Extract the (X, Y) coordinate from the center of the cell holding the provided text.  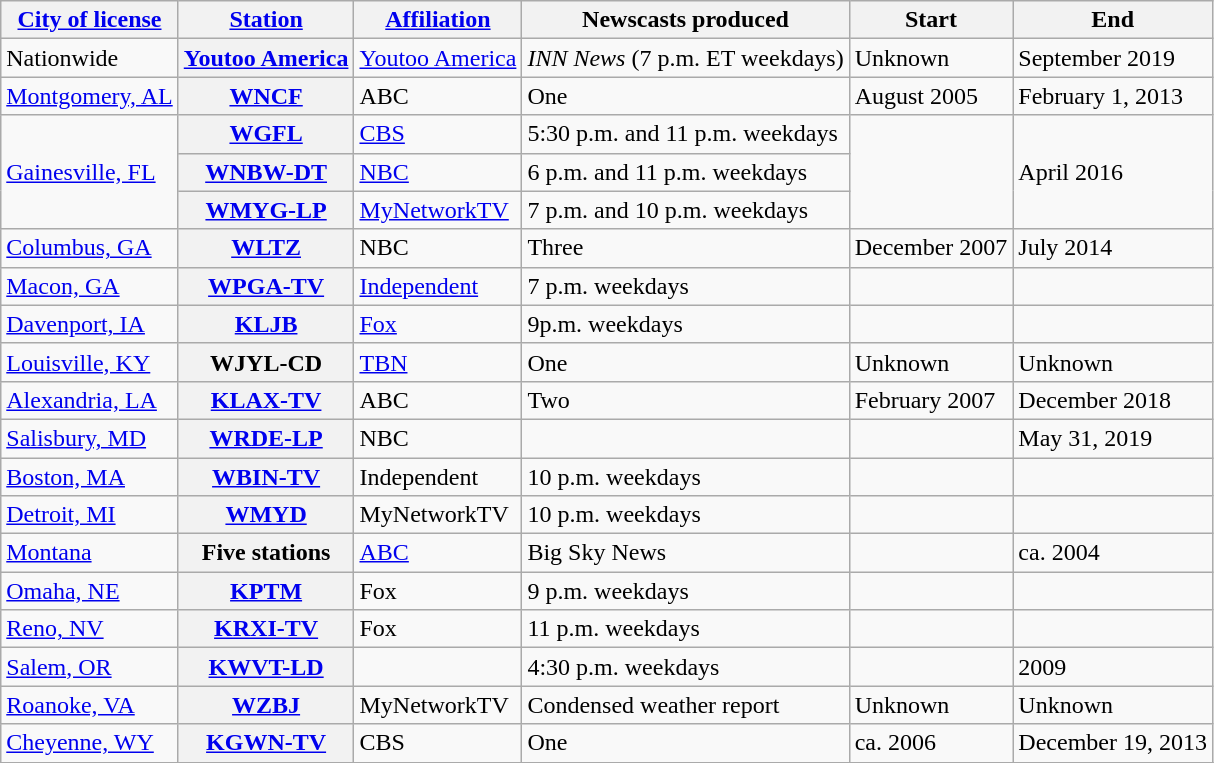
KLAX-TV (266, 400)
Cheyenne, WY (90, 743)
WPGA-TV (266, 286)
Boston, MA (90, 477)
August 2005 (931, 96)
Station (266, 20)
December 2018 (1113, 400)
Five stations (266, 553)
WLTZ (266, 248)
ca. 2006 (931, 743)
KPTM (266, 591)
WNBW-DT (266, 172)
City of license (90, 20)
Omaha, NE (90, 591)
11 p.m. weekdays (686, 629)
WBIN-TV (266, 477)
TBN (438, 362)
Two (686, 400)
WGFL (266, 134)
9p.m. weekdays (686, 324)
WRDE-LP (266, 438)
Salisbury, MD (90, 438)
Affiliation (438, 20)
July 2014 (1113, 248)
2009 (1113, 667)
September 2019 (1113, 58)
7 p.m. weekdays (686, 286)
Big Sky News (686, 553)
End (1113, 20)
7 p.m. and 10 p.m. weekdays (686, 210)
Columbus, GA (90, 248)
Roanoke, VA (90, 705)
6 p.m. and 11 p.m. weekdays (686, 172)
WMYD (266, 515)
May 31, 2019 (1113, 438)
February 2007 (931, 400)
Macon, GA (90, 286)
April 2016 (1113, 172)
Reno, NV (90, 629)
WJYL-CD (266, 362)
Alexandria, LA (90, 400)
9 p.m. weekdays (686, 591)
5:30 p.m. and 11 p.m. weekdays (686, 134)
KLJB (266, 324)
Louisville, KY (90, 362)
Start (931, 20)
Nationwide (90, 58)
INN News (7 p.m. ET weekdays) (686, 58)
Davenport, IA (90, 324)
December 2007 (931, 248)
Montgomery, AL (90, 96)
ca. 2004 (1113, 553)
Salem, OR (90, 667)
December 19, 2013 (1113, 743)
KRXI-TV (266, 629)
Detroit, MI (90, 515)
WNCF (266, 96)
February 1, 2013 (1113, 96)
Three (686, 248)
Newscasts produced (686, 20)
Gainesville, FL (90, 172)
KGWN-TV (266, 743)
KWVT-LD (266, 667)
WZBJ (266, 705)
WMYG-LP (266, 210)
4:30 p.m. weekdays (686, 667)
Montana (90, 553)
Condensed weather report (686, 705)
